Determine the (X, Y) coordinate at the center of the cell enclosing the given text.  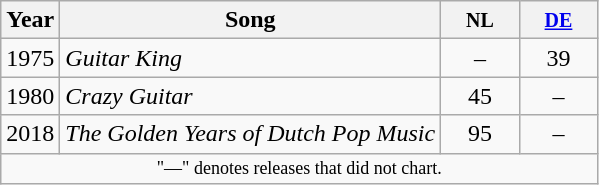
45 (480, 96)
NL (480, 20)
Year (30, 20)
1980 (30, 96)
39 (558, 58)
Guitar King (250, 58)
"—" denotes releases that did not chart. (300, 168)
Crazy Guitar (250, 96)
Song (250, 20)
2018 (30, 134)
The Golden Years of Dutch Pop Music (250, 134)
95 (480, 134)
DE (558, 20)
1975 (30, 58)
